Search for the cell housing the specified text and yield its (x, y) center coordinate. 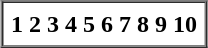
1 2 3 4 5 6 7 8 9 10 (104, 24)
